Pinpoint the cell where the given text exists, returning its [X, Y] midpoint coordinate. 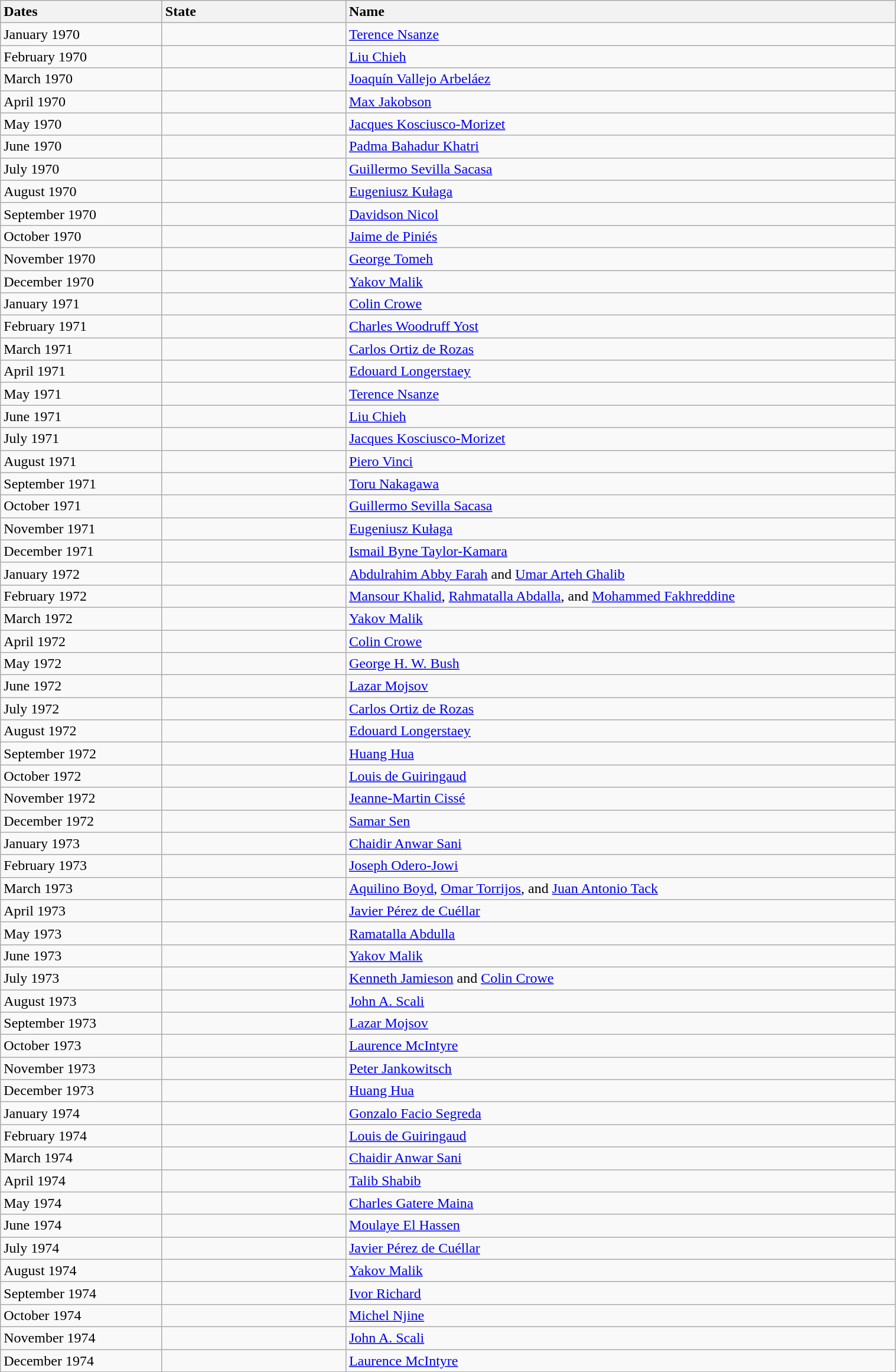
August 1974 [82, 1270]
Ramatalla Abdulla [620, 933]
September 1972 [82, 754]
December 1970 [82, 282]
May 1971 [82, 394]
Charles Woodruff Yost [620, 327]
Piero Vinci [620, 461]
Name [620, 12]
Samar Sen [620, 821]
Ismail Byne Taylor-Kamara [620, 551]
April 1970 [82, 102]
July 1974 [82, 1248]
State [254, 12]
January 1970 [82, 34]
Peter Jankowitsch [620, 1068]
April 1972 [82, 641]
Joseph Odero-Jowi [620, 866]
October 1974 [82, 1315]
December 1974 [82, 1360]
May 1973 [82, 933]
May 1974 [82, 1203]
September 1973 [82, 1024]
April 1973 [82, 911]
February 1970 [82, 57]
December 1972 [82, 821]
September 1974 [82, 1293]
George Tomeh [620, 259]
Mansour Khalid, Rahmatalla Abdalla, and Mohammed Fakhreddine [620, 596]
Moulaye El Hassen [620, 1226]
June 1971 [82, 416]
Ivor Richard [620, 1293]
July 1971 [82, 439]
January 1973 [82, 843]
Gonzalo Facio Segreda [620, 1113]
May 1972 [82, 664]
November 1971 [82, 529]
June 1970 [82, 146]
October 1973 [82, 1046]
April 1974 [82, 1181]
Aquilino Boyd, Omar Torrijos, and Juan Antonio Tack [620, 888]
Toru Nakagawa [620, 484]
June 1972 [82, 686]
March 1970 [82, 79]
November 1974 [82, 1338]
Padma Bahadur Khatri [620, 146]
Davidson Nicol [620, 214]
September 1971 [82, 484]
December 1971 [82, 551]
February 1973 [82, 866]
October 1971 [82, 506]
Kenneth Jamieson and Colin Crowe [620, 978]
March 1971 [82, 349]
Jaime de Piniés [620, 236]
Joaquín Vallejo Arbeláez [620, 79]
November 1972 [82, 799]
February 1971 [82, 327]
May 1970 [82, 124]
June 1973 [82, 956]
Jeanne-Martin Cissé [620, 799]
July 1972 [82, 709]
November 1973 [82, 1068]
October 1972 [82, 776]
August 1970 [82, 191]
Dates [82, 12]
August 1971 [82, 461]
January 1974 [82, 1113]
June 1974 [82, 1226]
December 1973 [82, 1091]
August 1972 [82, 731]
March 1972 [82, 618]
October 1970 [82, 236]
January 1971 [82, 304]
July 1973 [82, 978]
Talib Shabib [620, 1181]
February 1972 [82, 596]
Abdulrahim Abby Farah and Umar Arteh Ghalib [620, 573]
January 1972 [82, 573]
September 1970 [82, 214]
Michel Njine [620, 1315]
August 1973 [82, 1001]
Charles Gatere Maina [620, 1203]
April 1971 [82, 371]
March 1973 [82, 888]
March 1974 [82, 1158]
November 1970 [82, 259]
February 1974 [82, 1136]
Max Jakobson [620, 102]
George H. W. Bush [620, 664]
July 1970 [82, 169]
